For the text-containing cell, return its midpoint in [X, Y] coordinate format. 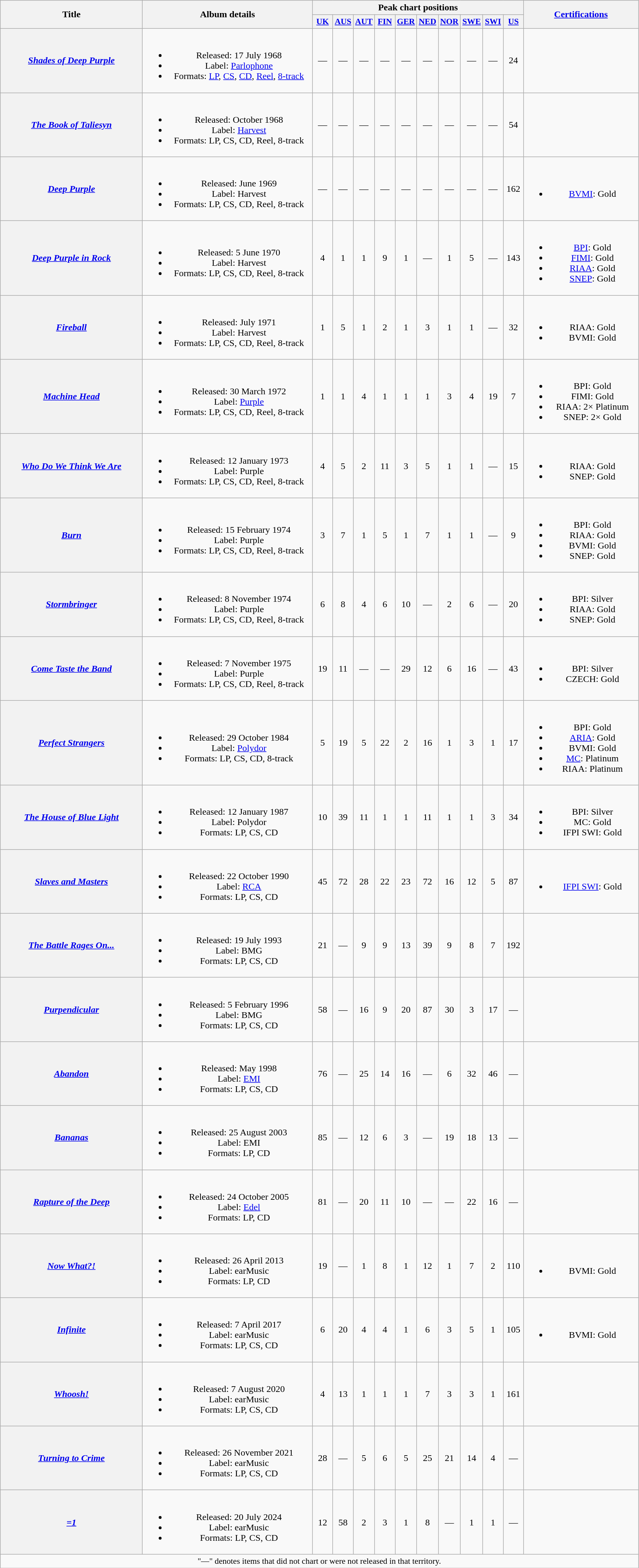
Released: 30 March 1972Label: PurpleFormats: LP, CS, CD, Reel, 8-track [228, 397]
FIN [385, 22]
SWE [471, 22]
Abandon [71, 1073]
Released: 29 October 1984Label: PolydorFormats: LP, CS, CD, 8-track [228, 743]
Come Taste the Band [71, 668]
UK [323, 22]
24 [514, 61]
46 [493, 1073]
BPI: GoldARIA: GoldBVMI: GoldMC: PlatinumRIAA: Platinum [581, 743]
15 [514, 466]
Released: 26 November 2021Label: earMusicFormats: LP, CS, CD [228, 1458]
Bananas [71, 1138]
192 [514, 945]
Machine Head [71, 397]
Who Do We Think We Are [71, 466]
NED [427, 22]
54 [514, 125]
RIAA: GoldBVMI: Gold [581, 328]
Released: 17 July 1968Label: ParlophoneFormats: LP, CS, CD, Reel, 8-track [228, 61]
Rapture of the Deep [71, 1202]
Album details [228, 15]
161 [514, 1394]
Released: 5 June 1970Label: HarvestFormats: LP, CS, CD, Reel, 8-track [228, 258]
US [514, 22]
Released: 12 January 1987Label: PolydorFormats: LP, CS, CD [228, 817]
Certifications [581, 15]
Deep Purple in Rock [71, 258]
BPI: GoldFIMI: GoldRIAA: GoldSNEP: Gold [581, 258]
BPI: SilverMC: GoldIFPI SWI: Gold [581, 817]
Slaves and Masters [71, 881]
Released: May 1998Label: EMIFormats: LP, CS, CD [228, 1073]
Released: 15 February 1974Label: PurpleFormats: LP, CS, CD, Reel, 8-track [228, 535]
Fireball [71, 328]
BPI: GoldRIAA: GoldBVMI: GoldSNEP: Gold [581, 535]
AUT [364, 22]
Released: 7 November 1975Label: PurpleFormats: LP, CS, CD, Reel, 8-track [228, 668]
34 [514, 817]
SWI [493, 22]
Released: 5 February 1996Label: BMGFormats: LP, CS, CD [228, 1010]
Title [71, 15]
Purpendicular [71, 1010]
GER [406, 22]
18 [471, 1138]
23 [406, 881]
BPI: GoldFIMI: GoldRIAA: 2× PlatinumSNEP: 2× Gold [581, 397]
Released: 8 November 1974Label: PurpleFormats: LP, CS, CD, Reel, 8-track [228, 604]
29 [406, 668]
Released: 7 August 2020Label: earMusicFormats: LP, CS, CD [228, 1394]
Stormbringer [71, 604]
105 [514, 1330]
Burn [71, 535]
Whoosh! [71, 1394]
=1 [71, 1522]
NOR [449, 22]
"—" denotes items that did not chart or were not released in that territory. [319, 1561]
76 [323, 1073]
85 [323, 1138]
BPI: SilverCZECH: Gold [581, 668]
Released: 22 October 1990Label: RCAFormats: LP, CS, CD [228, 881]
Released: 12 January 1973Label: PurpleFormats: LP, CS, CD, Reel, 8-track [228, 466]
Shades of Deep Purple [71, 61]
The House of Blue Light [71, 817]
Turning to Crime [71, 1458]
The Battle Rages On... [71, 945]
43 [514, 668]
Released: 25 August 2003Label: EMIFormats: LP, CD [228, 1138]
30 [449, 1010]
Perfect Strangers [71, 743]
IFPI SWI: Gold [581, 881]
Released: 20 July 2024Label: earMusicFormats: LP, CS, CD [228, 1522]
81 [323, 1202]
Released: 19 July 1993Label: BMGFormats: LP, CS, CD [228, 945]
Released: 26 April 2013Label: earMusicFormats: LP, CD [228, 1266]
Released: July 1971Label: HarvestFormats: LP, CS, CD, Reel, 8-track [228, 328]
Released: 24 October 2005Label: EdelFormats: LP, CD [228, 1202]
143 [514, 258]
BPI: SilverRIAA: GoldSNEP: Gold [581, 604]
Released: 7 April 2017Label: earMusicFormats: LP, CS, CD [228, 1330]
Released: June 1969Label: HarvestFormats: LP, CS, CD, Reel, 8-track [228, 189]
Deep Purple [71, 189]
The Book of Taliesyn [71, 125]
Released: October 1968Label: HarvestFormats: LP, CS, CD, Reel, 8-track [228, 125]
45 [323, 881]
AUS [343, 22]
Peak chart positions [418, 8]
Now What?! [71, 1266]
Infinite [71, 1330]
162 [514, 189]
110 [514, 1266]
RIAA: GoldSNEP: Gold [581, 466]
